Provide the [x, y] coordinate of the cell's center where the given text is located.  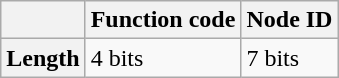
Length [43, 58]
7 bits [290, 58]
4 bits [163, 58]
Function code [163, 20]
Node ID [290, 20]
